Output the (x, y) coordinate of the center of the cell containing the given text.  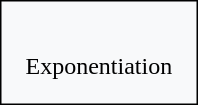
Exponentiation (99, 52)
